Return [X, Y] of the center of cell containing provided text 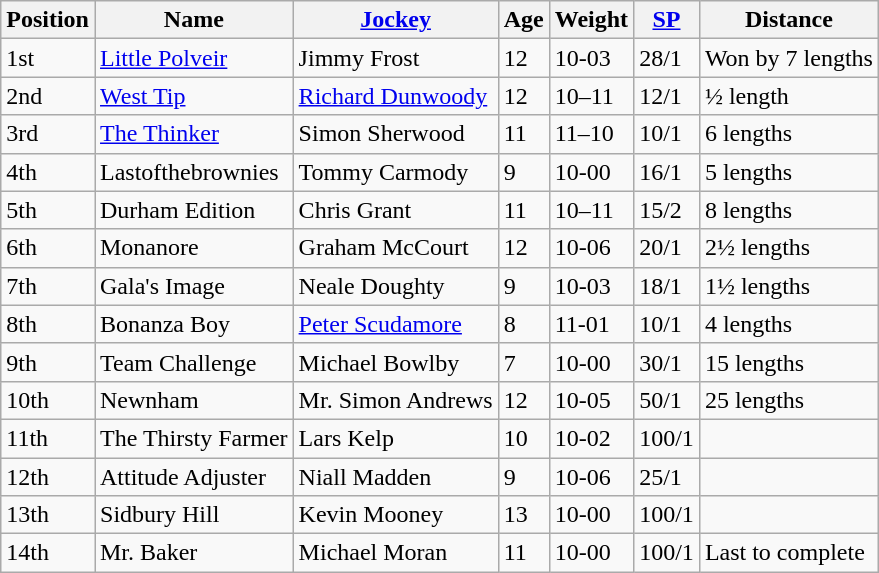
Name [194, 20]
2½ lengths [788, 248]
Lastofthebrownies [194, 172]
12th [48, 477]
2nd [48, 96]
Age [524, 20]
Michael Bowlby [396, 362]
Jimmy Frost [396, 58]
16/1 [667, 172]
30/1 [667, 362]
Sidbury Hill [194, 515]
9th [48, 362]
The Thinker [194, 134]
7 [524, 362]
28/1 [667, 58]
SP [667, 20]
Team Challenge [194, 362]
10-02 [591, 438]
Durham Edition [194, 210]
½ length [788, 96]
The Thirsty Farmer [194, 438]
5th [48, 210]
1½ lengths [788, 286]
Gala's Image [194, 286]
Won by 7 lengths [788, 58]
Last to complete [788, 553]
10th [48, 400]
15/2 [667, 210]
10-05 [591, 400]
3rd [48, 134]
Weight [591, 20]
Kevin Mooney [396, 515]
Little Polveir [194, 58]
18/1 [667, 286]
1st [48, 58]
Chris Grant [396, 210]
Richard Dunwoody [396, 96]
Mr. Baker [194, 553]
Tommy Carmody [396, 172]
6th [48, 248]
Newnham [194, 400]
Mr. Simon Andrews [396, 400]
10 [524, 438]
Distance [788, 20]
7th [48, 286]
Peter Scudamore [396, 324]
20/1 [667, 248]
4 lengths [788, 324]
8 [524, 324]
25 lengths [788, 400]
Jockey [396, 20]
8 lengths [788, 210]
13th [48, 515]
50/1 [667, 400]
15 lengths [788, 362]
Graham McCourt [396, 248]
Position [48, 20]
West Tip [194, 96]
Michael Moran [396, 553]
Attitude Adjuster [194, 477]
Bonanza Boy [194, 324]
Simon Sherwood [396, 134]
4th [48, 172]
11th [48, 438]
12/1 [667, 96]
Niall Madden [396, 477]
13 [524, 515]
11–10 [591, 134]
6 lengths [788, 134]
25/1 [667, 477]
5 lengths [788, 172]
Neale Doughty [396, 286]
11-01 [591, 324]
Monanore [194, 248]
Lars Kelp [396, 438]
8th [48, 324]
14th [48, 553]
